For the text-containing cell, return its midpoint in [X, Y] coordinate format. 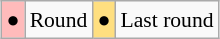
Round [59, 20]
Last round [168, 20]
